Provide the (X, Y) coordinate of the cell's center where the given text is located.  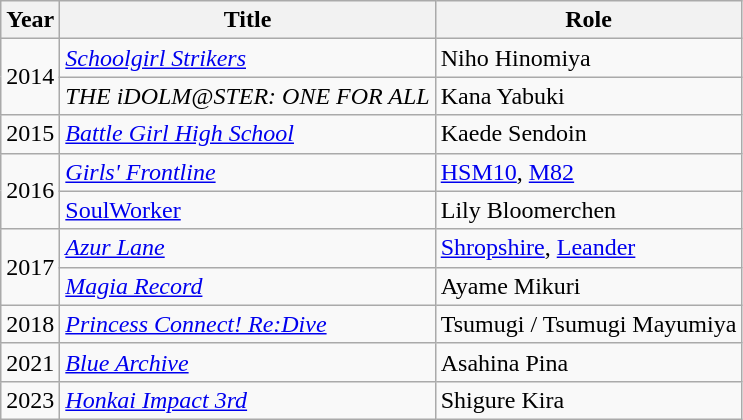
Blue Archive (248, 362)
Honkai Impact 3rd (248, 400)
Tsumugi / Tsumugi Mayumiya (588, 324)
Year (30, 20)
2018 (30, 324)
2017 (30, 267)
Princess Connect! Re:Dive (248, 324)
THE iDOLM@STER: ONE FOR ALL (248, 96)
2014 (30, 77)
Schoolgirl Strikers (248, 58)
Kaede Sendoin (588, 134)
Title (248, 20)
Azur Lane (248, 248)
SoulWorker (248, 210)
Shropshire, Leander (588, 248)
Asahina Pina (588, 362)
Lily Bloomerchen (588, 210)
Niho Hinomiya (588, 58)
Role (588, 20)
Kana Yabuki (588, 96)
Ayame Mikuri (588, 286)
2021 (30, 362)
HSM10, M82 (588, 172)
2015 (30, 134)
2023 (30, 400)
Girls' Frontline (248, 172)
Shigure Kira (588, 400)
2016 (30, 191)
Magia Record (248, 286)
Battle Girl High School (248, 134)
